Output the (X, Y) coordinate of the center of the cell containing the given text.  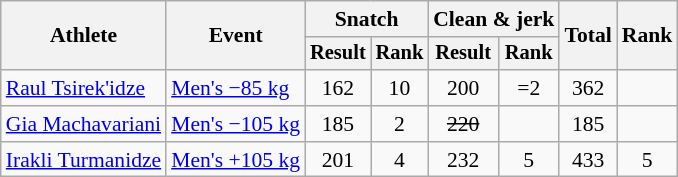
Total (588, 36)
Athlete (84, 36)
=2 (528, 88)
Snatch (366, 19)
362 (588, 88)
200 (463, 88)
Clean & jerk (494, 19)
Men's −105 kg (236, 124)
Men's −85 kg (236, 88)
Event (236, 36)
162 (338, 88)
10 (400, 88)
Raul Tsirek'idze (84, 88)
Gia Machavariani (84, 124)
220 (463, 124)
2 (400, 124)
